Return the [X, Y] coordinate for the center point of the cell that contains the specified text.  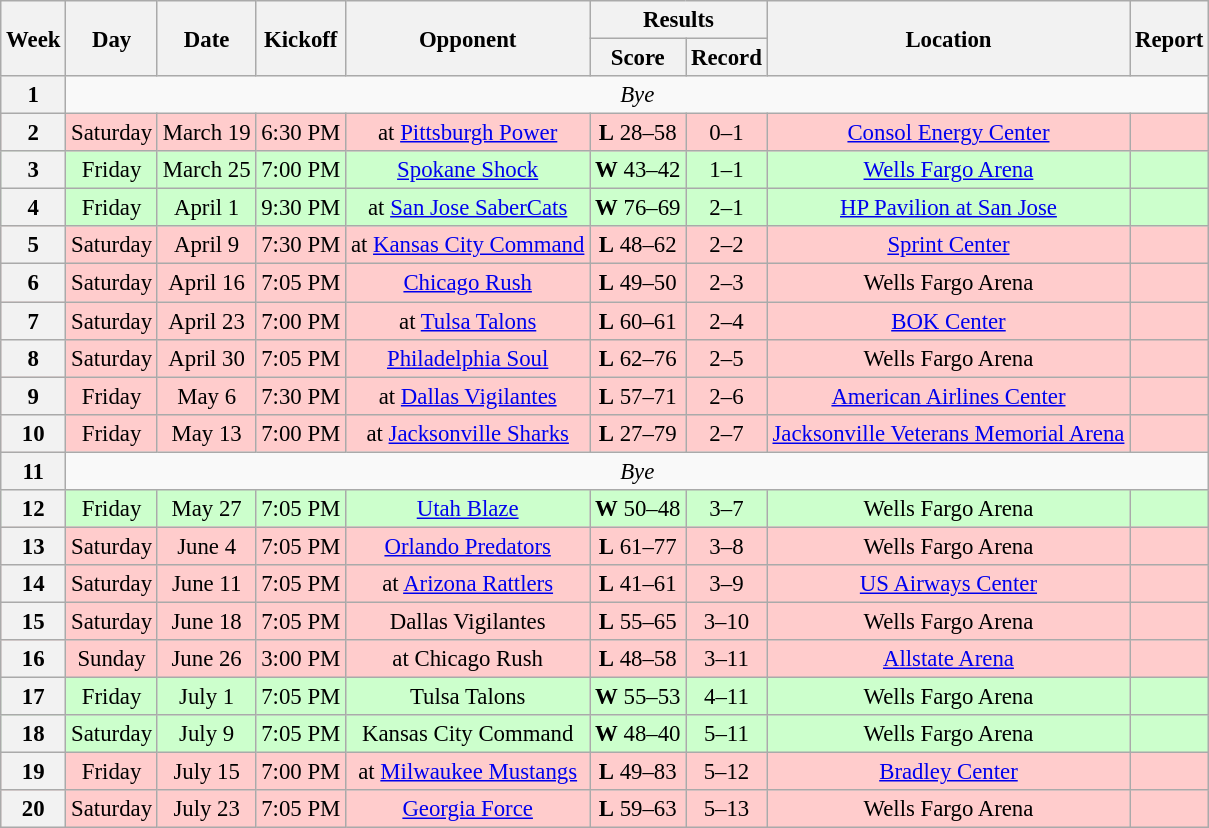
L 41–61 [638, 584]
Record [726, 58]
at San Jose SaberCats [468, 208]
July 9 [206, 734]
2–5 [726, 358]
5–11 [726, 734]
American Airlines Center [948, 396]
Philadelphia Soul [468, 358]
at Tulsa Talons [468, 321]
at Arizona Rattlers [468, 584]
5 [34, 245]
14 [34, 584]
April 9 [206, 245]
20 [34, 809]
3–9 [726, 584]
6 [34, 283]
2–1 [726, 208]
2–6 [726, 396]
Tulsa Talons [468, 697]
3 [34, 170]
May 6 [206, 396]
Allstate Arena [948, 659]
W 43–42 [638, 170]
Kansas City Command [468, 734]
L 57–71 [638, 396]
9:30 PM [301, 208]
3–7 [726, 509]
US Airways Center [948, 584]
L 28–58 [638, 133]
Sunday [112, 659]
Bradley Center [948, 772]
April 30 [206, 358]
10 [34, 433]
at Chicago Rush [468, 659]
April 1 [206, 208]
Spokane Shock [468, 170]
Orlando Predators [468, 546]
11 [34, 471]
June 4 [206, 546]
L 55–65 [638, 621]
3–10 [726, 621]
at Kansas City Command [468, 245]
Date [206, 38]
May 27 [206, 509]
L 62–76 [638, 358]
at Pittsburgh Power [468, 133]
at Jacksonville Sharks [468, 433]
Location [948, 38]
2–4 [726, 321]
Report [1170, 38]
3–8 [726, 546]
1 [34, 95]
W 76–69 [638, 208]
13 [34, 546]
L 60–61 [638, 321]
at Milwaukee Mustangs [468, 772]
W 55–53 [638, 697]
Chicago Rush [468, 283]
Jacksonville Veterans Memorial Arena [948, 433]
9 [34, 396]
3–11 [726, 659]
April 23 [206, 321]
Week [34, 38]
BOK Center [948, 321]
June 18 [206, 621]
16 [34, 659]
July 23 [206, 809]
HP Pavilion at San Jose [948, 208]
L 27–79 [638, 433]
Sprint Center [948, 245]
7 [34, 321]
L 49–83 [638, 772]
May 13 [206, 433]
8 [34, 358]
19 [34, 772]
2 [34, 133]
3:00 PM [301, 659]
Consol Energy Center [948, 133]
L 59–63 [638, 809]
July 1 [206, 697]
2–3 [726, 283]
Georgia Force [468, 809]
June 11 [206, 584]
15 [34, 621]
2–7 [726, 433]
Utah Blaze [468, 509]
W 48–40 [638, 734]
18 [34, 734]
L 48–58 [638, 659]
0–1 [726, 133]
W 50–48 [638, 509]
at Dallas Vigilantes [468, 396]
L 49–50 [638, 283]
July 15 [206, 772]
Results [678, 20]
L 61–77 [638, 546]
12 [34, 509]
Day [112, 38]
April 16 [206, 283]
2–2 [726, 245]
6:30 PM [301, 133]
March 19 [206, 133]
4–11 [726, 697]
Opponent [468, 38]
June 26 [206, 659]
Kickoff [301, 38]
March 25 [206, 170]
Dallas Vigilantes [468, 621]
1–1 [726, 170]
5–12 [726, 772]
4 [34, 208]
Score [638, 58]
17 [34, 697]
L 48–62 [638, 245]
5–13 [726, 809]
